Determine the (X, Y) coordinate at the center of the cell enclosing the given text.  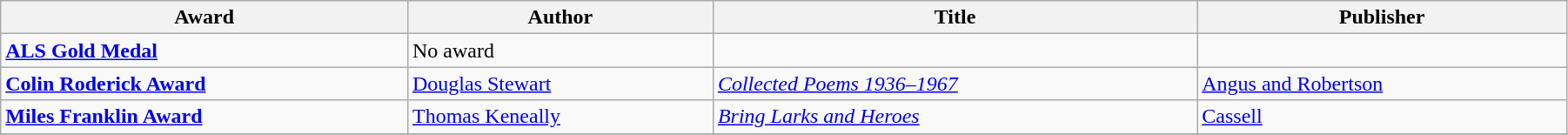
Title (955, 17)
Cassell (1382, 117)
Collected Poems 1936–1967 (955, 84)
Colin Roderick Award (204, 84)
Publisher (1382, 17)
ALS Gold Medal (204, 51)
Angus and Robertson (1382, 84)
Thomas Keneally (560, 117)
No award (560, 51)
Award (204, 17)
Miles Franklin Award (204, 117)
Douglas Stewart (560, 84)
Author (560, 17)
Bring Larks and Heroes (955, 117)
